Pinpoint the cell where the given text exists, returning its [x, y] midpoint coordinate. 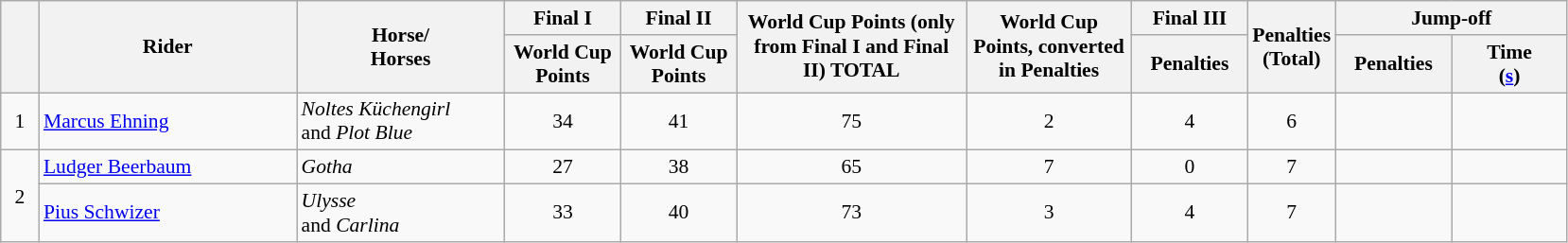
Ludger Beerbaum [168, 167]
Ulysse and Carlina [401, 214]
Final III [1190, 18]
Horse/Horses [401, 47]
34 [564, 121]
World Cup Points (only from Final I and Final II) TOTAL [851, 47]
Final I [564, 18]
6 [1292, 121]
73 [851, 214]
Penalties(Total) [1292, 47]
65 [851, 167]
Jump-off [1451, 18]
Time(s) [1509, 64]
40 [679, 214]
Final II [679, 18]
Pius Schwizer [168, 214]
Rider [168, 47]
75 [851, 121]
3 [1050, 214]
Marcus Ehning [168, 121]
World Cup Points, converted in Penalties [1050, 47]
Gotha [401, 167]
33 [564, 214]
1 [20, 121]
41 [679, 121]
27 [564, 167]
38 [679, 167]
Noltes Küchengirland Plot Blue [401, 121]
0 [1190, 167]
